Determine the (X, Y) coordinate at the center of the cell enclosing the given text.  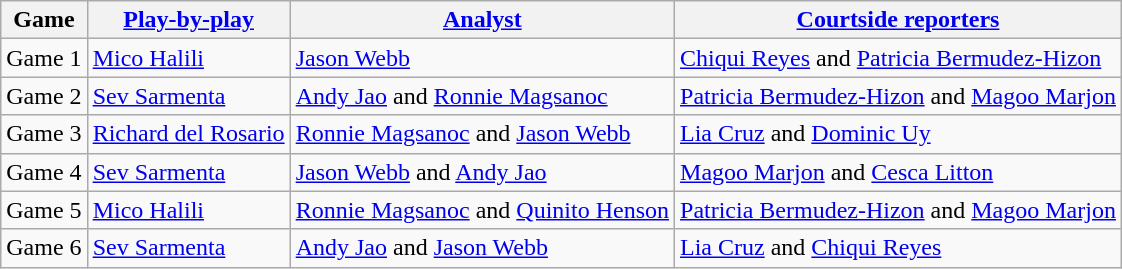
Jason Webb (482, 58)
Analyst (482, 20)
Play-by-play (188, 20)
Jason Webb and Andy Jao (482, 172)
Game 6 (44, 248)
Ronnie Magsanoc and Jason Webb (482, 134)
Game 5 (44, 210)
Chiqui Reyes and Patricia Bermudez-Hizon (898, 58)
Game 1 (44, 58)
Game (44, 20)
Richard del Rosario (188, 134)
Game 2 (44, 96)
Lia Cruz and Dominic Uy (898, 134)
Ronnie Magsanoc and Quinito Henson (482, 210)
Courtside reporters (898, 20)
Game 4 (44, 172)
Magoo Marjon and Cesca Litton (898, 172)
Game 3 (44, 134)
Andy Jao and Jason Webb (482, 248)
Andy Jao and Ronnie Magsanoc (482, 96)
Lia Cruz and Chiqui Reyes (898, 248)
